Provide the (x, y) coordinate of the cell's center where the given text is located.  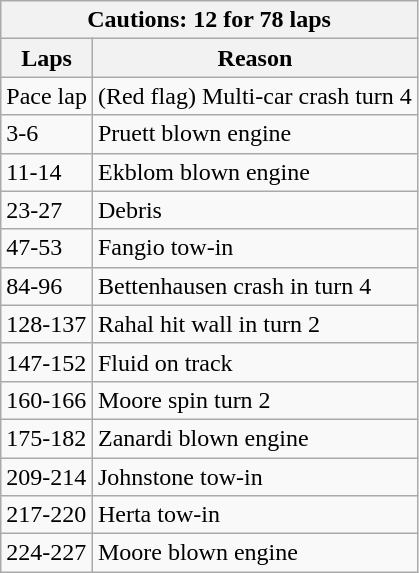
(Red flag) Multi-car crash turn 4 (254, 96)
Herta tow-in (254, 515)
84-96 (47, 286)
209-214 (47, 477)
175-182 (47, 438)
Pruett blown engine (254, 134)
Pace lap (47, 96)
Debris (254, 210)
23-27 (47, 210)
Rahal hit wall in turn 2 (254, 324)
Reason (254, 58)
224-227 (47, 553)
Moore blown engine (254, 553)
Fangio tow-in (254, 248)
147-152 (47, 362)
47-53 (47, 248)
3-6 (47, 134)
Ekblom blown engine (254, 172)
Johnstone tow-in (254, 477)
160-166 (47, 400)
Zanardi blown engine (254, 438)
Moore spin turn 2 (254, 400)
11-14 (47, 172)
Bettenhausen crash in turn 4 (254, 286)
Laps (47, 58)
128-137 (47, 324)
217-220 (47, 515)
Fluid on track (254, 362)
Cautions: 12 for 78 laps (210, 20)
